Find where the given text appears and provide that cell's center as [x, y] coordinate. 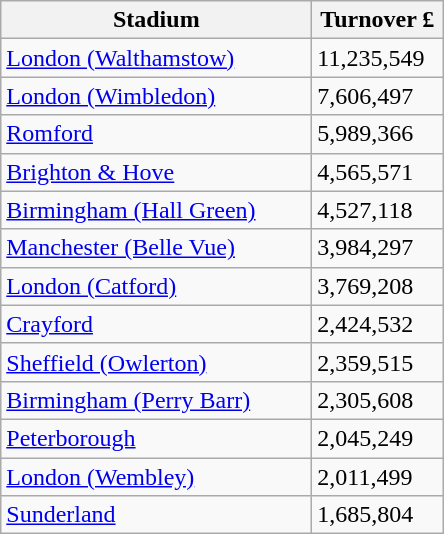
London (Walthamstow) [156, 58]
Sheffield (Owlerton) [156, 362]
Peterborough [156, 438]
Brighton & Hove [156, 172]
Birmingham (Hall Green) [156, 210]
2,424,532 [378, 324]
5,989,366 [378, 134]
Sunderland [156, 515]
3,984,297 [378, 248]
4,565,571 [378, 172]
2,359,515 [378, 362]
Manchester (Belle Vue) [156, 248]
Birmingham (Perry Barr) [156, 400]
2,305,608 [378, 400]
2,045,249 [378, 438]
4,527,118 [378, 210]
1,685,804 [378, 515]
Crayford [156, 324]
Stadium [156, 20]
3,769,208 [378, 286]
London (Catford) [156, 286]
London (Wimbledon) [156, 96]
Romford [156, 134]
7,606,497 [378, 96]
London (Wembley) [156, 477]
Turnover £ [378, 20]
2,011,499 [378, 477]
11,235,549 [378, 58]
